Determine the (x, y) coordinate at the center of the cell enclosing the given text.  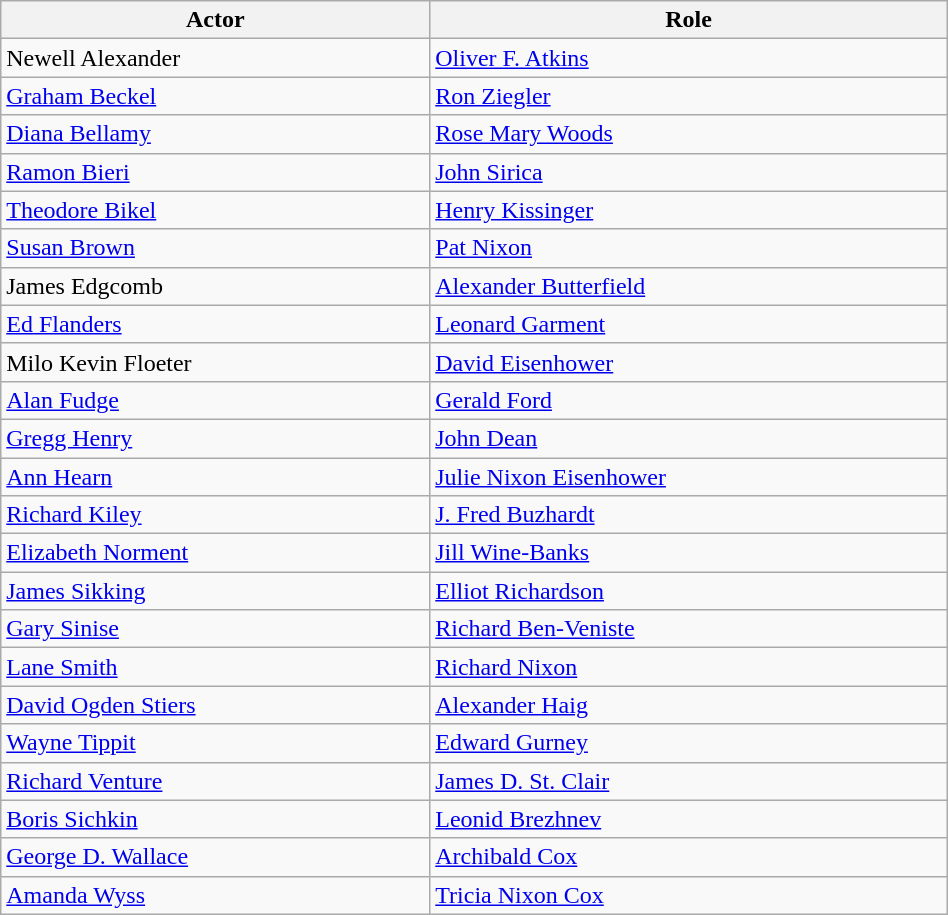
Role (689, 20)
David Eisenhower (689, 362)
Richard Nixon (689, 667)
J. Fred Buzhardt (689, 515)
Alexander Butterfield (689, 286)
Henry Kissinger (689, 210)
Richard Ben-Veniste (689, 629)
Diana Bellamy (216, 134)
Ramon Bieri (216, 172)
Pat Nixon (689, 248)
Richard Venture (216, 781)
Julie Nixon Eisenhower (689, 477)
Alan Fudge (216, 400)
Wayne Tippit (216, 743)
Ron Ziegler (689, 96)
Alexander Haig (689, 705)
Actor (216, 20)
Leonard Garment (689, 324)
Gerald Ford (689, 400)
Gary Sinise (216, 629)
Rose Mary Woods (689, 134)
Boris Sichkin (216, 819)
James Sikking (216, 591)
Ed Flanders (216, 324)
Leonid Brezhnev (689, 819)
Elliot Richardson (689, 591)
James Edgcomb (216, 286)
Oliver F. Atkins (689, 58)
Richard Kiley (216, 515)
Graham Beckel (216, 96)
George D. Wallace (216, 857)
Edward Gurney (689, 743)
Newell Alexander (216, 58)
Gregg Henry (216, 438)
James D. St. Clair (689, 781)
Elizabeth Norment (216, 553)
Tricia Nixon Cox (689, 895)
Archibald Cox (689, 857)
John Dean (689, 438)
John Sirica (689, 172)
Ann Hearn (216, 477)
Amanda Wyss (216, 895)
Susan Brown (216, 248)
Lane Smith (216, 667)
Milo Kevin Floeter (216, 362)
David Ogden Stiers (216, 705)
Theodore Bikel (216, 210)
Jill Wine-Banks (689, 553)
